Locate the cell with the specified text and output its (X, Y) center coordinate. 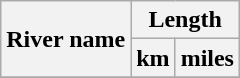
km (153, 58)
River name (66, 39)
Length (186, 20)
miles (207, 58)
